Scan for the cell matching the given text and deliver its [x, y] coordinate at center. 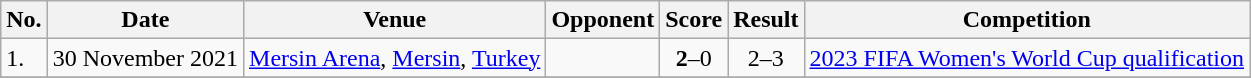
Mersin Arena, Mersin, Turkey [395, 58]
1. [24, 58]
Score [694, 20]
Venue [395, 20]
No. [24, 20]
30 November 2021 [145, 58]
Date [145, 20]
Opponent [603, 20]
Result [766, 20]
2023 FIFA Women's World Cup qualification [1027, 58]
Competition [1027, 20]
2–3 [766, 58]
2–0 [694, 58]
